Provide the [x, y] coordinate of the cell's center where the given text is located.  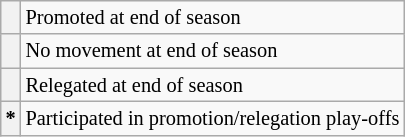
* [11, 118]
Participated in promotion/relegation play-offs [213, 118]
No movement at end of season [213, 51]
Relegated at end of season [213, 85]
Promoted at end of season [213, 17]
